Locate the cell with the specified text and output its [X, Y] center coordinate. 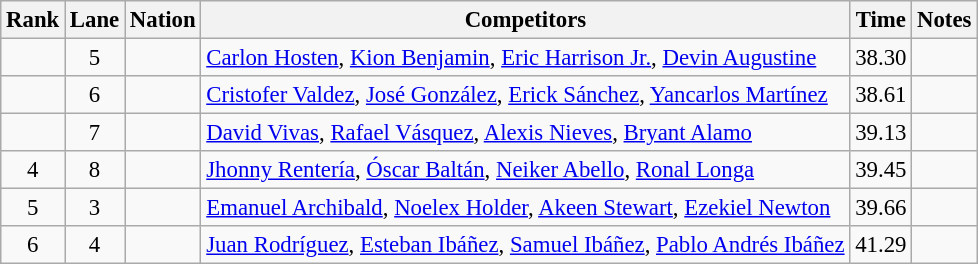
8 [95, 170]
39.45 [881, 170]
3 [95, 208]
Competitors [526, 20]
Carlon Hosten, Kion Benjamin, Eric Harrison Jr., Devin Augustine [526, 58]
38.61 [881, 95]
Lane [95, 20]
Rank [33, 20]
38.30 [881, 58]
Cristofer Valdez, José González, Erick Sánchez, Yancarlos Martínez [526, 95]
39.66 [881, 208]
Jhonny Rentería, Óscar Baltán, Neiker Abello, Ronal Longa [526, 170]
39.13 [881, 133]
Notes [944, 20]
7 [95, 133]
David Vivas, Rafael Vásquez, Alexis Nieves, Bryant Alamo [526, 133]
41.29 [881, 245]
Nation [163, 20]
Time [881, 20]
Juan Rodríguez, Esteban Ibáñez, Samuel Ibáñez, Pablo Andrés Ibáñez [526, 245]
Emanuel Archibald, Noelex Holder, Akeen Stewart, Ezekiel Newton [526, 208]
